For the text-containing cell, return its midpoint in [X, Y] coordinate format. 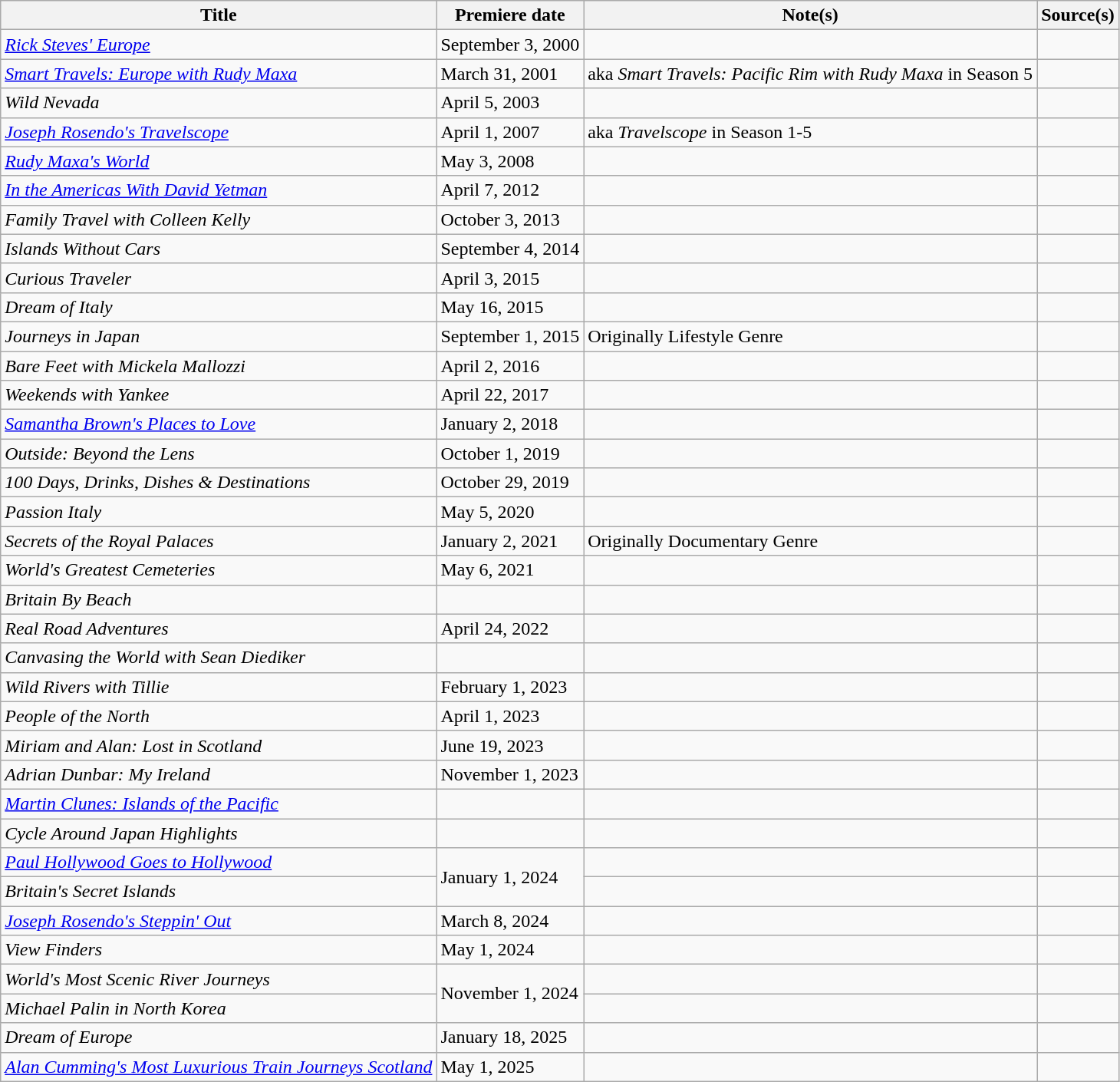
April 24, 2022 [510, 628]
Michael Palin in North Korea [219, 1008]
Cycle Around Japan Highlights [219, 833]
Curious Traveler [219, 278]
Dream of Italy [219, 307]
September 1, 2015 [510, 336]
Britain By Beach [219, 599]
Canvasing the World with Sean Diediker [219, 658]
Miriam and Alan: Lost in Scotland [219, 745]
Dream of Europe [219, 1037]
April 1, 2023 [510, 716]
Family Travel with Colleen Kelly [219, 219]
World's Most Scenic River Journeys [219, 979]
September 3, 2000 [510, 45]
March 8, 2024 [510, 921]
World's Greatest Cemeteries [219, 570]
April 22, 2017 [510, 395]
Note(s) [810, 15]
April 7, 2012 [510, 190]
October 3, 2013 [510, 219]
Title [219, 15]
May 16, 2015 [510, 307]
May 3, 2008 [510, 161]
Alan Cumming's Most Luxurious Train Journeys Scotland [219, 1067]
May 6, 2021 [510, 570]
May 1, 2024 [510, 950]
April 2, 2016 [510, 366]
Wild Nevada [219, 103]
May 5, 2020 [510, 512]
April 3, 2015 [510, 278]
Originally Documentary Genre [810, 541]
100 Days, Drinks, Dishes & Destinations [219, 483]
Secrets of the Royal Palaces [219, 541]
Bare Feet with Mickela Mallozzi [219, 366]
November 1, 2024 [510, 994]
Joseph Rosendo's Travelscope [219, 132]
Joseph Rosendo's Steppin' Out [219, 921]
Real Road Adventures [219, 628]
Islands Without Cars [219, 249]
Martin Clunes: Islands of the Pacific [219, 803]
October 29, 2019 [510, 483]
January 2, 2018 [510, 424]
January 1, 2024 [510, 877]
Adrian Dunbar: My Ireland [219, 774]
Source(s) [1079, 15]
September 4, 2014 [510, 249]
aka Travelscope in Season 1-5 [810, 132]
Originally Lifestyle Genre [810, 336]
Smart Travels: Europe with Rudy Maxa [219, 74]
Outside: Beyond the Lens [219, 454]
February 1, 2023 [510, 687]
Wild Rivers with Tillie [219, 687]
January 18, 2025 [510, 1037]
April 1, 2007 [510, 132]
November 1, 2023 [510, 774]
Passion Italy [219, 512]
aka Smart Travels: Pacific Rim with Rudy Maxa in Season 5 [810, 74]
April 5, 2003 [510, 103]
Weekends with Yankee [219, 395]
Rudy Maxa's World [219, 161]
June 19, 2023 [510, 745]
Paul Hollywood Goes to Hollywood [219, 863]
In the Americas With David Yetman [219, 190]
Samantha Brown's Places to Love [219, 424]
October 1, 2019 [510, 454]
View Finders [219, 950]
Britain's Secret Islands [219, 892]
Premiere date [510, 15]
Rick Steves' Europe [219, 45]
January 2, 2021 [510, 541]
May 1, 2025 [510, 1067]
People of the North [219, 716]
March 31, 2001 [510, 74]
Journeys in Japan [219, 336]
